Search for the cell housing the specified text and yield its [x, y] center coordinate. 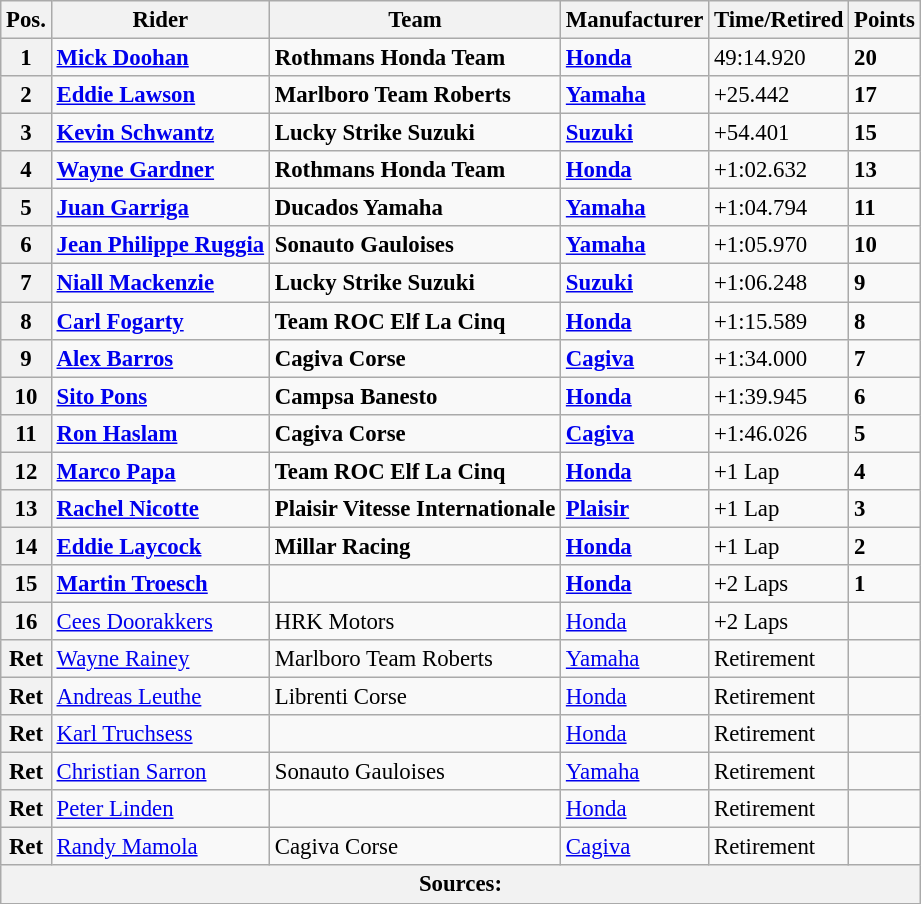
+54.401 [779, 133]
20 [884, 58]
16 [26, 621]
Christian Sarron [160, 772]
Plaisir Vitesse Internationale [414, 509]
Time/Retired [779, 20]
Eddie Lawson [160, 95]
Randy Mamola [160, 847]
+1:02.632 [779, 170]
Pos. [26, 20]
Ron Haslam [160, 433]
+1:06.248 [779, 283]
Millar Racing [414, 546]
Manufacturer [635, 20]
Kevin Schwantz [160, 133]
14 [26, 546]
+1:46.026 [779, 433]
Carl Fogarty [160, 321]
+1:34.000 [779, 358]
Campsa Banesto [414, 396]
Plaisir [635, 509]
Points [884, 20]
+25.442 [779, 95]
Wayne Rainey [160, 659]
Eddie Laycock [160, 546]
Rachel Nicotte [160, 509]
Ducados Yamaha [414, 208]
12 [26, 471]
Andreas Leuthe [160, 697]
Peter Linden [160, 809]
Wayne Gardner [160, 170]
Rider [160, 20]
+1:04.794 [779, 208]
Karl Truchsess [160, 734]
Mick Doohan [160, 58]
Juan Garriga [160, 208]
+1:39.945 [779, 396]
+1:05.970 [779, 245]
Martin Troesch [160, 584]
17 [884, 95]
Team [414, 20]
49:14.920 [779, 58]
Alex Barros [160, 358]
Cees Doorakkers [160, 621]
Sources: [460, 885]
HRK Motors [414, 621]
Marco Papa [160, 471]
Niall Mackenzie [160, 283]
Librenti Corse [414, 697]
+1:15.589 [779, 321]
Sito Pons [160, 396]
Jean Philippe Ruggia [160, 245]
